Scan for the cell matching the given text and deliver its (X, Y) coordinate at center. 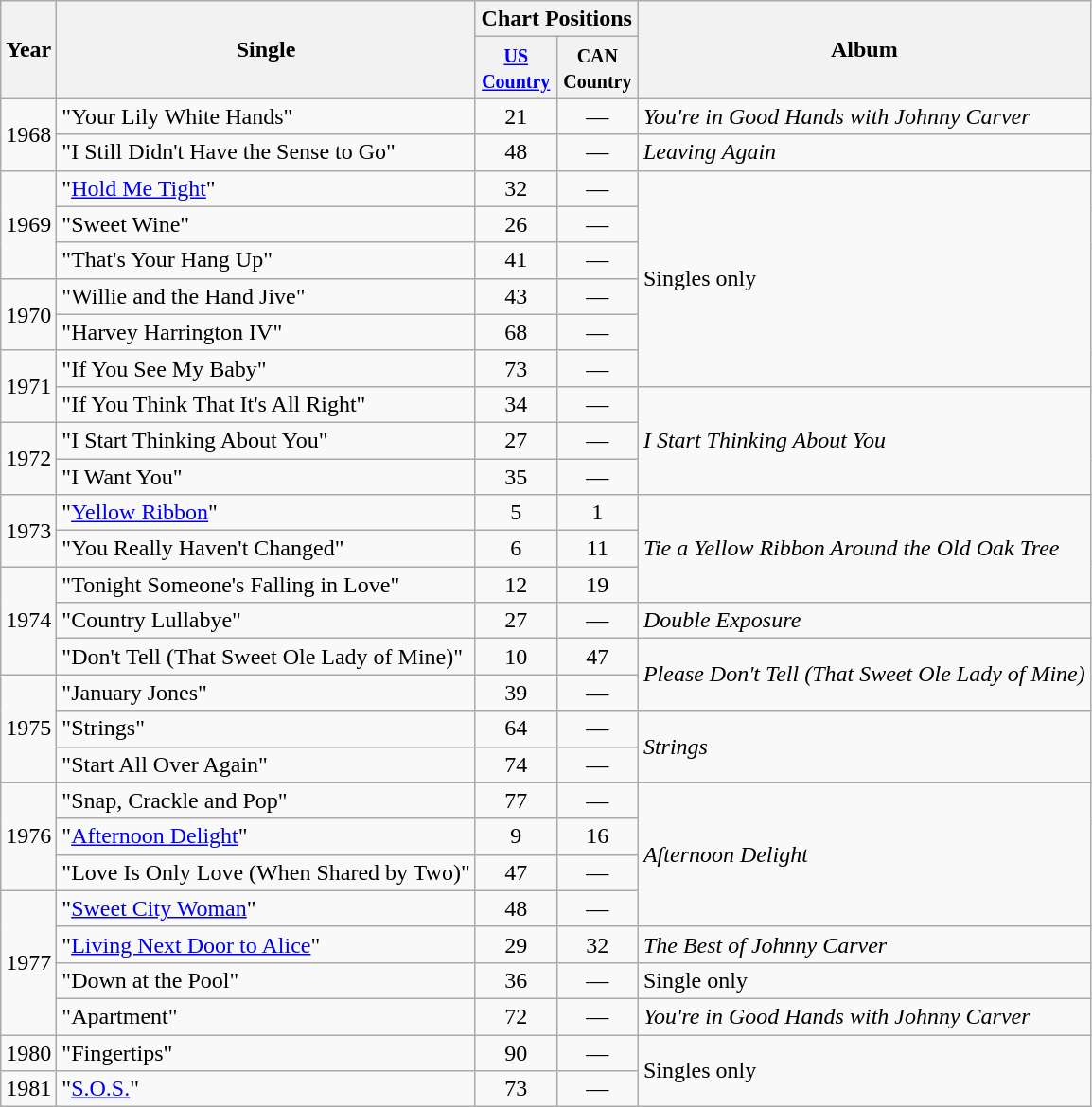
1969 (28, 224)
"Your Lily White Hands" (266, 116)
I Start Thinking About You (864, 440)
29 (516, 944)
"Willie and the Hand Jive" (266, 296)
"If You See My Baby" (266, 368)
"If You Think That It's All Right" (266, 404)
Leaving Again (864, 152)
US Country (516, 68)
"Hold Me Tight" (266, 188)
"I Still Didn't Have the Sense to Go" (266, 152)
16 (597, 836)
"S.O.S." (266, 1089)
9 (516, 836)
34 (516, 404)
"You Really Haven't Changed" (266, 549)
"Yellow Ribbon" (266, 513)
1971 (28, 386)
Strings (864, 747)
39 (516, 693)
"Tonight Someone's Falling in Love" (266, 585)
35 (516, 476)
"Strings" (266, 729)
68 (516, 332)
1970 (28, 314)
5 (516, 513)
"Down at the Pool" (266, 980)
21 (516, 116)
36 (516, 980)
"I Want You" (266, 476)
12 (516, 585)
Chart Positions (556, 19)
"Harvey Harrington IV" (266, 332)
1981 (28, 1089)
26 (516, 224)
1968 (28, 134)
1976 (28, 836)
1972 (28, 458)
11 (597, 549)
Please Don't Tell (That Sweet Ole Lady of Mine) (864, 675)
"Fingertips" (266, 1053)
"Start All Over Again" (266, 764)
72 (516, 1016)
"Don't Tell (That Sweet Ole Lady of Mine)" (266, 657)
1 (597, 513)
43 (516, 296)
77 (516, 800)
"Afternoon Delight" (266, 836)
"Snap, Crackle and Pop" (266, 800)
"Living Next Door to Alice" (266, 944)
"Love Is Only Love (When Shared by Two)" (266, 872)
74 (516, 764)
64 (516, 729)
"Apartment" (266, 1016)
"January Jones" (266, 693)
The Best of Johnny Carver (864, 944)
Year (28, 49)
"Sweet Wine" (266, 224)
"Country Lullabye" (266, 621)
Double Exposure (864, 621)
"I Start Thinking About You" (266, 440)
"That's Your Hang Up" (266, 260)
1975 (28, 729)
6 (516, 549)
19 (597, 585)
Single (266, 49)
Afternoon Delight (864, 854)
Tie a Yellow Ribbon Around the Old Oak Tree (864, 549)
Album (864, 49)
1980 (28, 1053)
10 (516, 657)
90 (516, 1053)
"Sweet City Woman" (266, 908)
1977 (28, 962)
1973 (28, 531)
41 (516, 260)
CAN Country (597, 68)
1974 (28, 621)
Single only (864, 980)
